Extract the (x, y) coordinate from the center of the cell holding the provided text.  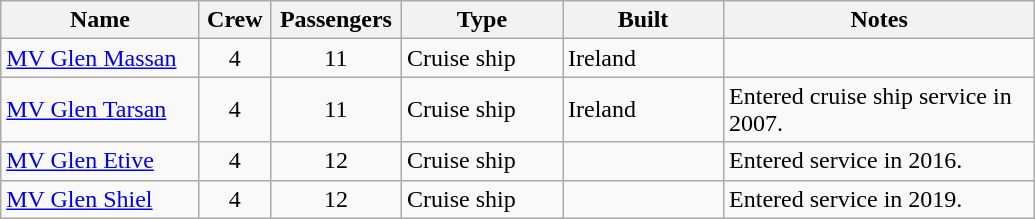
Type (482, 20)
MV Glen Shiel (100, 199)
Built (642, 20)
Entered service in 2016. (880, 161)
Name (100, 20)
Passengers (336, 20)
Crew (234, 20)
MV Glen Massan (100, 58)
Entered service in 2019. (880, 199)
Entered cruise ship service in 2007. (880, 110)
MV Glen Etive (100, 161)
Notes (880, 20)
MV Glen Tarsan (100, 110)
